From the cell containing the given text, extract its center point as [x, y] coordinate. 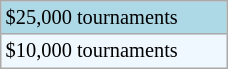
$10,000 tournaments [114, 51]
$25,000 tournaments [114, 17]
